From the cell containing the given text, extract its center point as (X, Y) coordinate. 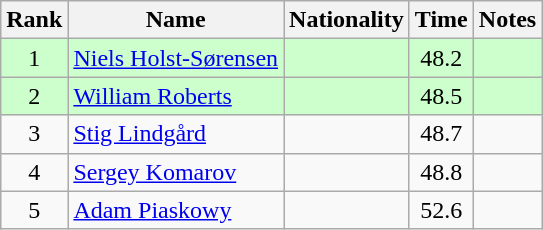
Nationality (347, 20)
4 (34, 172)
William Roberts (176, 96)
48.7 (441, 134)
Stig Lindgård (176, 134)
2 (34, 96)
48.8 (441, 172)
Name (176, 20)
Adam Piaskowy (176, 210)
48.2 (441, 58)
48.5 (441, 96)
1 (34, 58)
5 (34, 210)
Time (441, 20)
Niels Holst-Sørensen (176, 58)
Rank (34, 20)
52.6 (441, 210)
3 (34, 134)
Sergey Komarov (176, 172)
Notes (507, 20)
